Detect which cell encompasses the target text, then output its (X, Y) center coordinate. 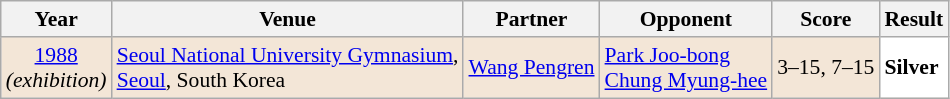
Seoul National University Gymnasium,Seoul, South Korea (288, 68)
Opponent (686, 19)
1988(exhibition) (56, 68)
Result (914, 19)
Silver (914, 68)
Wang Pengren (531, 68)
Venue (288, 19)
Partner (531, 19)
Park Joo-bong Chung Myung-hee (686, 68)
3–15, 7–15 (826, 68)
Score (826, 19)
Year (56, 19)
